Scan for the cell matching the given text and deliver its [x, y] coordinate at center. 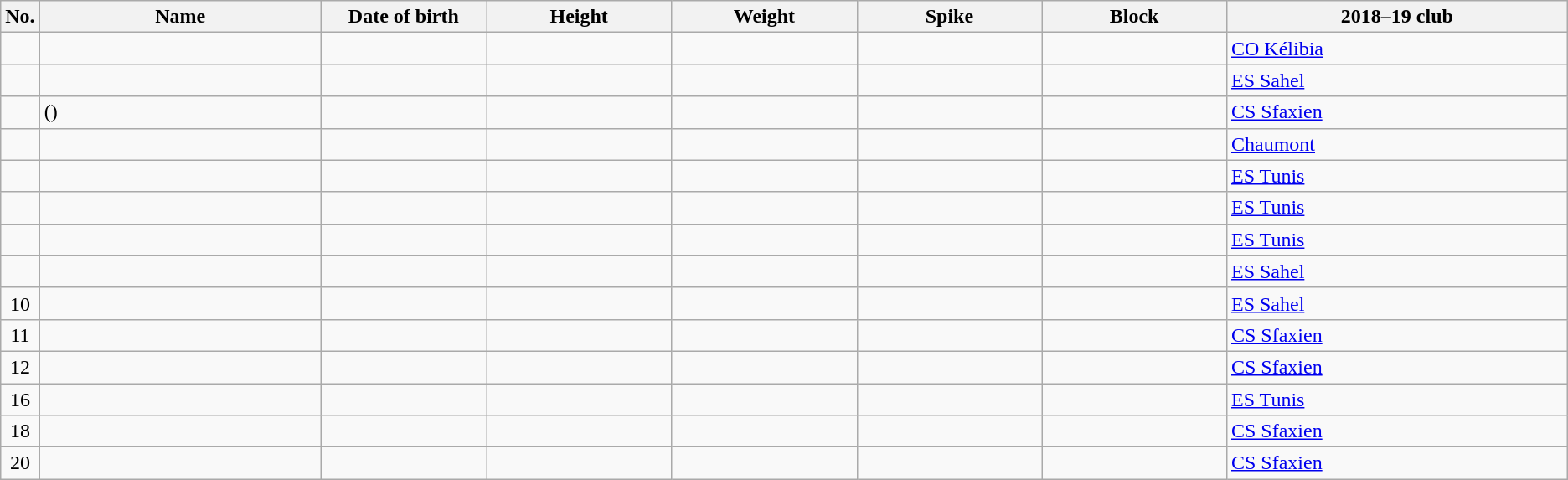
11 [20, 335]
Spike [950, 17]
Date of birth [404, 17]
() [180, 112]
Height [580, 17]
2018–19 club [1397, 17]
16 [20, 400]
Name [180, 17]
No. [20, 17]
Chaumont [1397, 144]
Weight [764, 17]
10 [20, 303]
Block [1134, 17]
CO Kélibia [1397, 49]
12 [20, 367]
18 [20, 431]
20 [20, 463]
